Determine the (X, Y) coordinate at the center of the cell enclosing the given text.  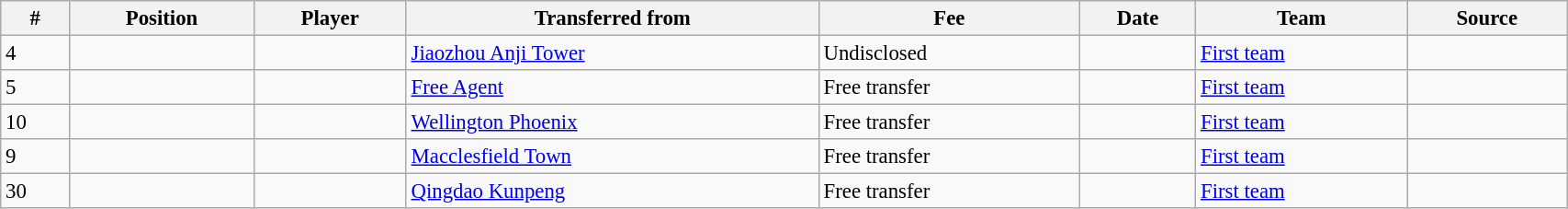
Source (1487, 18)
10 (35, 122)
9 (35, 157)
Date (1137, 18)
4 (35, 53)
Qingdao Kunpeng (612, 192)
Transferred from (612, 18)
5 (35, 87)
Jiaozhou Anji Tower (612, 53)
Macclesfield Town (612, 157)
Free Agent (612, 87)
Position (162, 18)
# (35, 18)
Undisclosed (949, 53)
30 (35, 192)
Player (330, 18)
Fee (949, 18)
Team (1302, 18)
Wellington Phoenix (612, 122)
